Search for the cell housing the specified text and yield its [x, y] center coordinate. 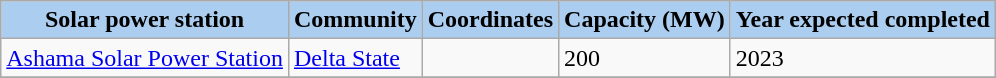
Delta State [355, 58]
Coordinates [490, 20]
Solar power station [145, 20]
Ashama Solar Power Station [145, 58]
200 [645, 58]
Year expected completed [862, 20]
Community [355, 20]
Capacity (MW) [645, 20]
2023 [862, 58]
